Locate the cell with the specified text and output its [x, y] center coordinate. 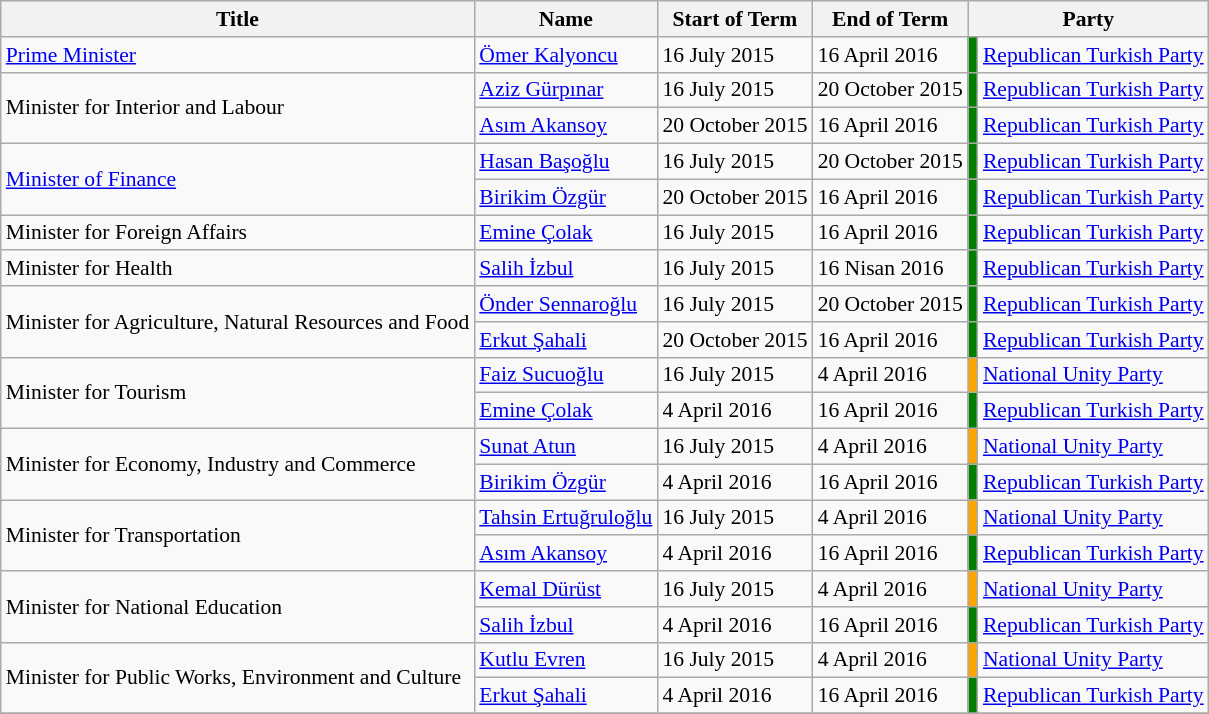
Kutlu Evren [566, 660]
Önder Sennaroğlu [566, 304]
Sunat Atun [566, 447]
Prime Minister [238, 55]
Minister for Transportation [238, 536]
Minister for Economy, Industry and Commerce [238, 464]
Minister for Foreign Affairs [238, 233]
Faiz Sucuoğlu [566, 375]
End of Term [890, 19]
Ömer Kalyoncu [566, 55]
Title [238, 19]
Hasan Başoğlu [566, 162]
Minister for Health [238, 269]
Minister for Public Works, Environment and Culture [238, 678]
Minister for Interior and Labour [238, 108]
16 Nisan 2016 [890, 269]
Minister for Agriculture, Natural Resources and Food [238, 322]
Start of Term [734, 19]
Aziz Gürpınar [566, 90]
Kemal Dürüst [566, 589]
Party [1088, 19]
Name [566, 19]
Minister for National Education [238, 606]
Minister for Tourism [238, 392]
Minister of Finance [238, 180]
Tahsin Ertuğruloğlu [566, 518]
